Provide the (X, Y) coordinate of the cell's center where the given text is located.  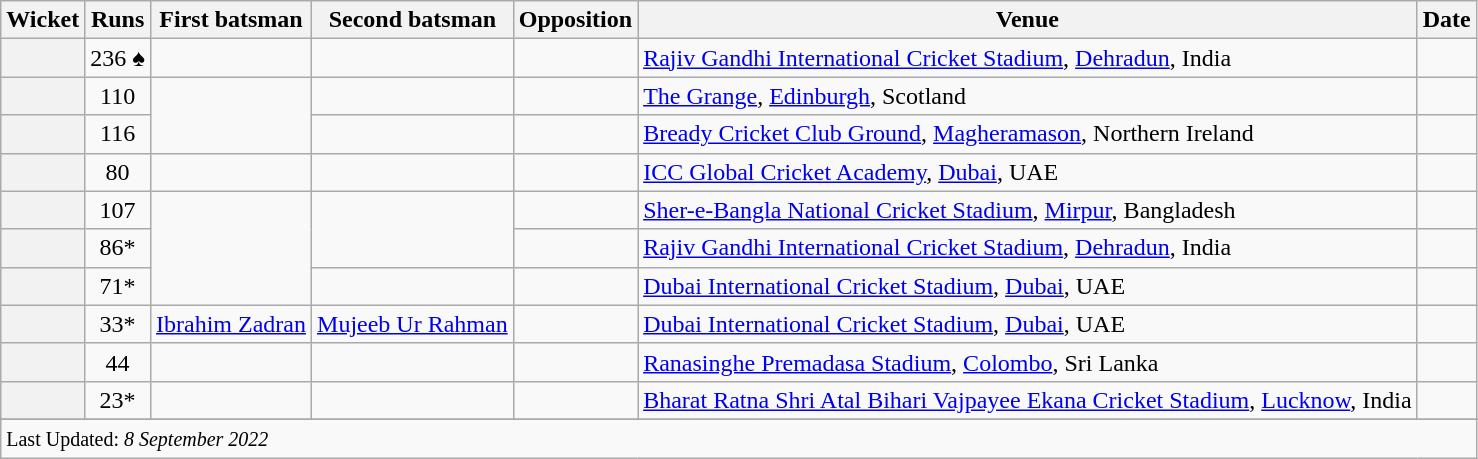
Opposition (575, 20)
Venue (1028, 20)
Sher-e-Bangla National Cricket Stadium, Mirpur, Bangladesh (1028, 210)
80 (118, 172)
First batsman (232, 20)
Second batsman (413, 20)
107 (118, 210)
Wicket (43, 20)
Mujeeb Ur Rahman (413, 324)
ICC Global Cricket Academy, Dubai, UAE (1028, 172)
Bharat Ratna Shri Atal Bihari Vajpayee Ekana Cricket Stadium, Lucknow, India (1028, 400)
236 ♠ (118, 58)
33* (118, 324)
23* (118, 400)
116 (118, 134)
Bready Cricket Club Ground, Magheramason, Northern Ireland (1028, 134)
Date (1446, 20)
The Grange, Edinburgh, Scotland (1028, 96)
110 (118, 96)
86* (118, 248)
71* (118, 286)
Last Updated: 8 September 2022 (738, 438)
Ibrahim Zadran (232, 324)
44 (118, 362)
Runs (118, 20)
Ranasinghe Premadasa Stadium, Colombo, Sri Lanka (1028, 362)
